Output the [x, y] coordinate of the center of the cell containing the given text.  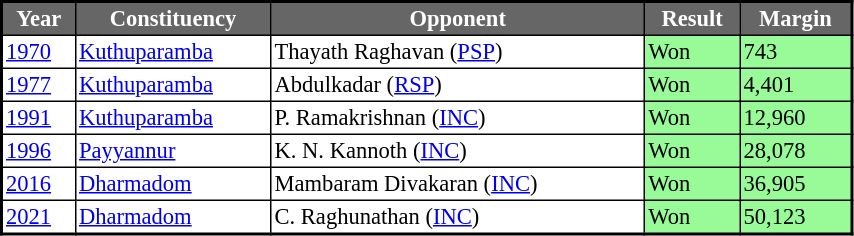
1977 [39, 84]
Payyannur [173, 150]
Opponent [458, 19]
4,401 [796, 84]
Thayath Raghavan (PSP) [458, 52]
12,960 [796, 118]
Margin [796, 19]
2016 [39, 184]
Result [692, 19]
P. Ramakrishnan (INC) [458, 118]
50,123 [796, 217]
Year [39, 19]
28,078 [796, 150]
1991 [39, 118]
1996 [39, 150]
Abdulkadar (RSP) [458, 84]
K. N. Kannoth (INC) [458, 150]
Mambaram Divakaran (INC) [458, 184]
36,905 [796, 184]
Constituency [173, 19]
C. Raghunathan (INC) [458, 217]
2021 [39, 217]
743 [796, 52]
1970 [39, 52]
